Provide the [X, Y] coordinate of the cell's center where the given text is located.  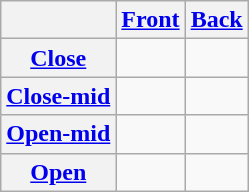
Close [58, 58]
Open-mid [58, 134]
Open [58, 172]
Close-mid [58, 96]
Back [216, 20]
Front [150, 20]
